Detect which cell encompasses the target text, then output its [X, Y] center coordinate. 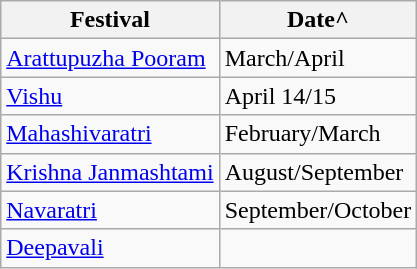
Date^ [318, 20]
Navaratri [110, 210]
September/October [318, 210]
Krishna Janmashtami [110, 172]
Deepavali [110, 248]
Arattupuzha Pooram [110, 58]
Mahashivaratri [110, 134]
February/March [318, 134]
April 14/15 [318, 96]
August/September [318, 172]
March/April [318, 58]
Vishu [110, 96]
Festival [110, 20]
